Return the [X, Y] coordinate for the center point of the cell that contains the specified text.  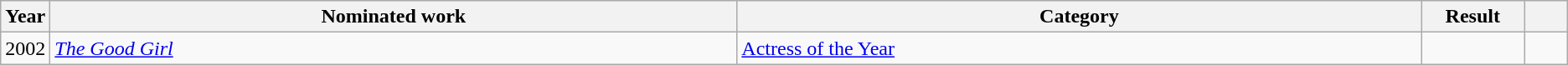
Result [1473, 17]
Year [25, 17]
2002 [25, 48]
The Good Girl [394, 48]
Actress of the Year [1079, 48]
Nominated work [394, 17]
Category [1079, 17]
